Scan for the cell matching the given text and deliver its (X, Y) coordinate at center. 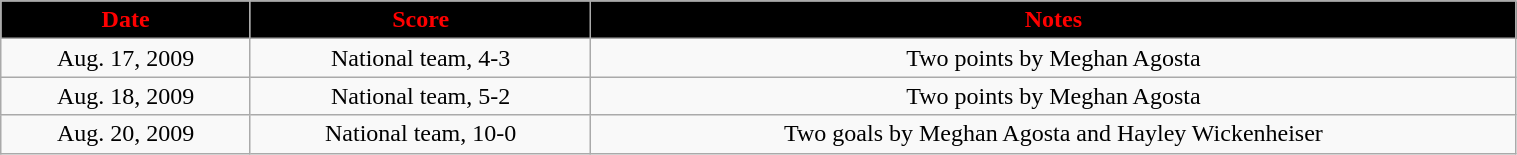
Notes (1054, 20)
Aug. 17, 2009 (126, 58)
Aug. 20, 2009 (126, 134)
National team, 5-2 (420, 96)
Score (420, 20)
Two goals by Meghan Agosta and Hayley Wickenheiser (1054, 134)
National team, 4-3 (420, 58)
National team, 10-0 (420, 134)
Aug. 18, 2009 (126, 96)
Date (126, 20)
